Detect which cell encompasses the target text, then output its (x, y) center coordinate. 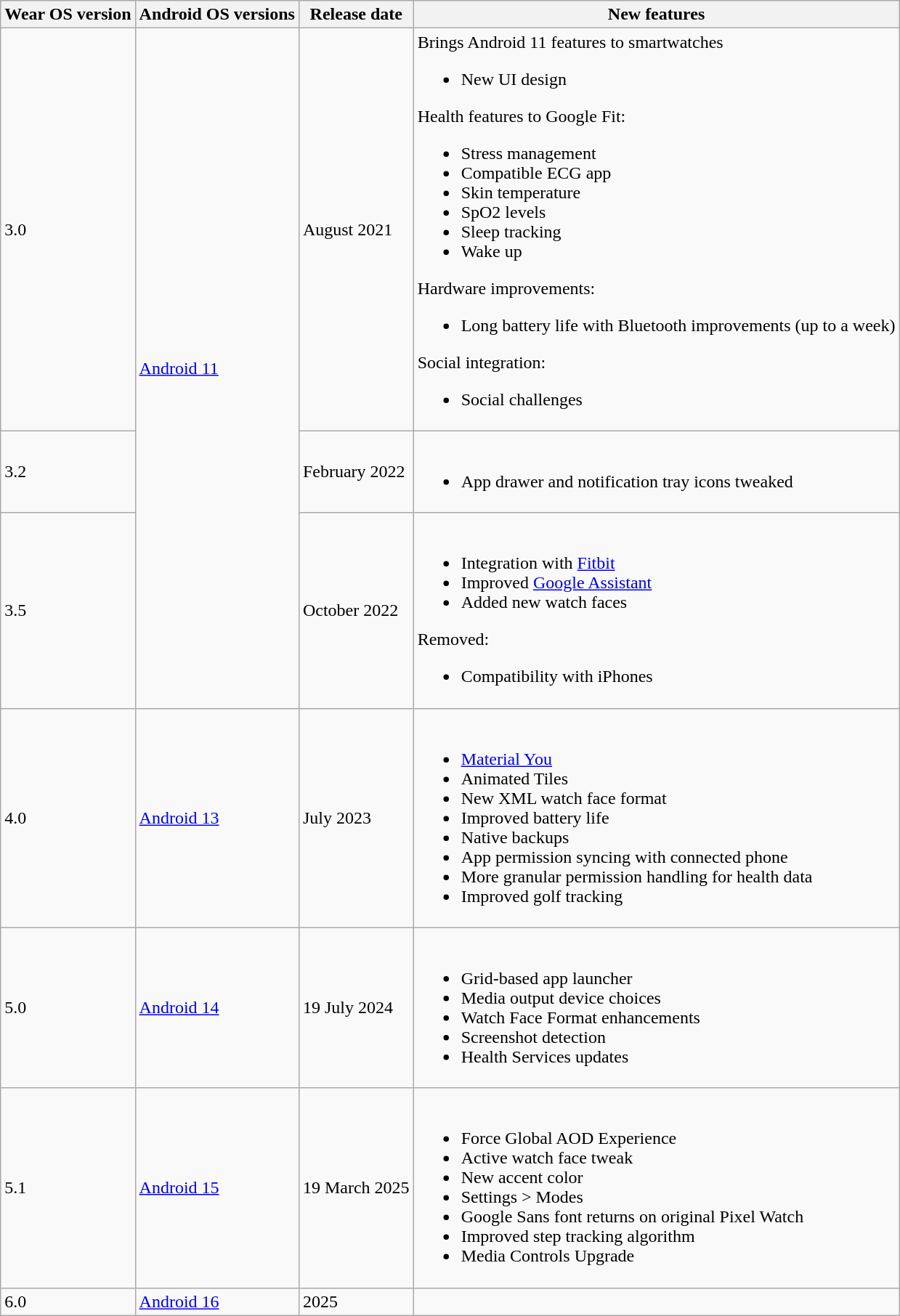
New features (657, 15)
Wear OS version (68, 15)
3.5 (68, 610)
Grid-based app launcherMedia output device choicesWatch Face Format enhancementsScreenshot detectionHealth Services updates (657, 1008)
October 2022 (356, 610)
5.0 (68, 1008)
Android 15 (216, 1188)
Android OS versions (216, 15)
Android 16 (216, 1301)
19 July 2024 (356, 1008)
July 2023 (356, 818)
4.0 (68, 818)
Android 13 (216, 818)
App drawer and notification tray icons tweaked (657, 472)
Android 11 (216, 368)
Integration with FitbitImproved Google AssistantAdded new watch facesRemoved:Compatibility with iPhones (657, 610)
3.0 (68, 230)
Android 14 (216, 1008)
5.1 (68, 1188)
Release date (356, 15)
3.2 (68, 472)
6.0 (68, 1301)
19 March 2025 (356, 1188)
August 2021 (356, 230)
February 2022 (356, 472)
2025 (356, 1301)
